Pinpoint the cell where the given text exists, returning its (x, y) midpoint coordinate. 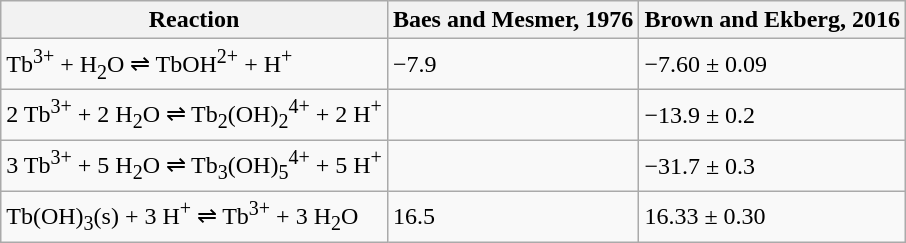
−7.9 (513, 64)
−31.7 ± 0.3 (772, 166)
Brown and Ekberg, 2016 (772, 20)
16.5 (513, 216)
3 Tb3+ + 5 H2O ⇌ Tb3(OH)54+ + 5 H+ (194, 166)
Baes and Mesmer, 1976 (513, 20)
16.33 ± 0.30 (772, 216)
Tb(OH)3(s) + 3 H+ ⇌ Tb3+ + 3 H2O (194, 216)
−7.60 ± 0.09 (772, 64)
2 Tb3+ + 2 H2O ⇌ Tb2(OH)24+ + 2 H+ (194, 116)
−13.9 ± 0.2 (772, 116)
Tb3+ + H2O ⇌ TbOH2+ + H+ (194, 64)
Reaction (194, 20)
